Output the [X, Y] coordinate of the center of the cell containing the given text.  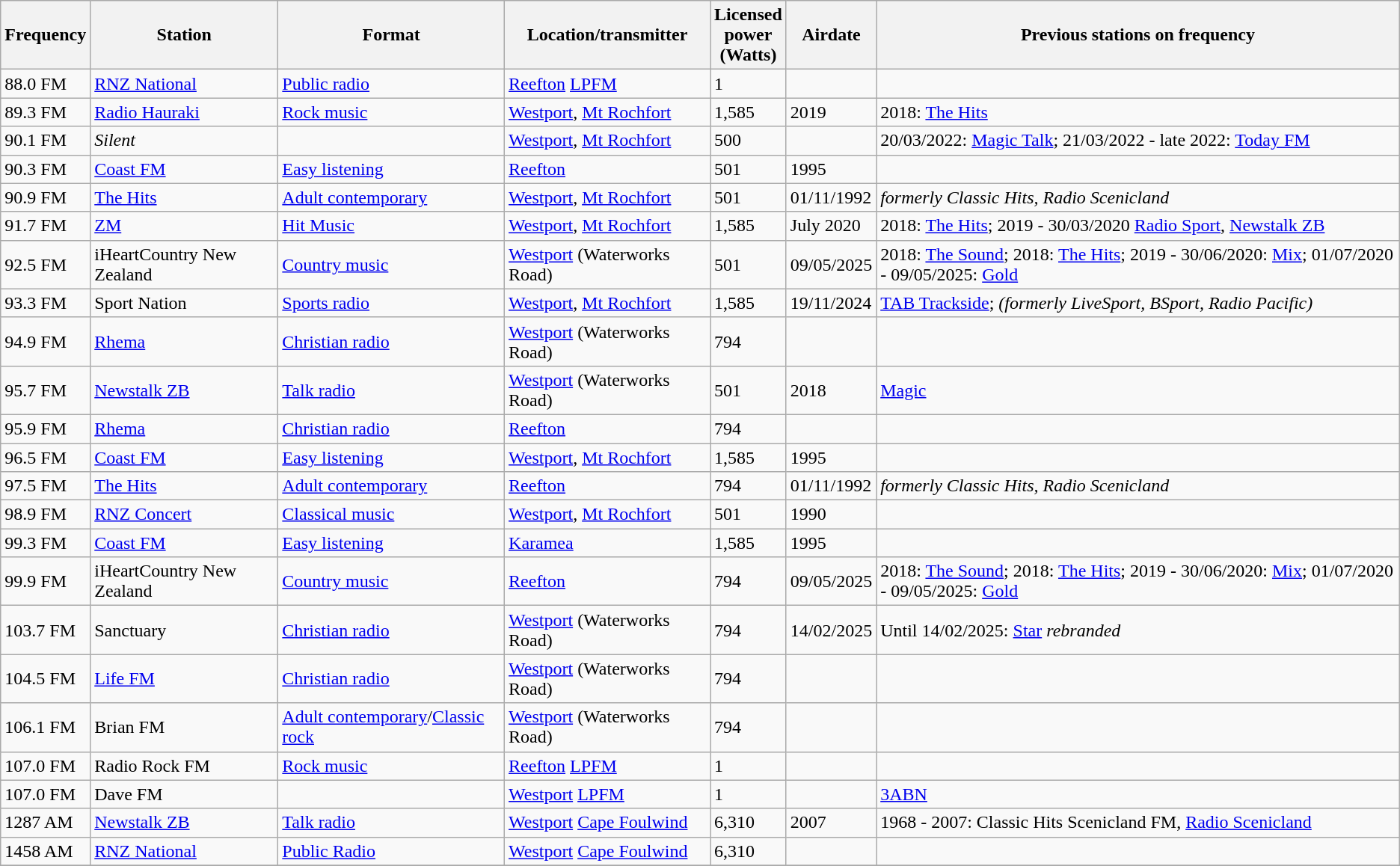
Silent [184, 141]
103.7 FM [46, 630]
20/03/2022: Magic Talk; 21/03/2022 - late 2022: Today FM [1138, 141]
Radio Rock FM [184, 766]
Karamea [607, 543]
Adult contemporary/Classic rock [392, 727]
Sport Nation [184, 303]
104.5 FM [46, 679]
500 [749, 141]
Station [184, 35]
Magic [1138, 390]
Airdate [831, 35]
July 2020 [831, 226]
TAB Trackside; (formerly LiveSport, BSport, Radio Pacific) [1138, 303]
95.9 FM [46, 429]
14/02/2025 [831, 630]
Classical music [392, 515]
Until 14/02/2025: Star rebranded [1138, 630]
88.0 FM [46, 84]
99.9 FM [46, 582]
Location/transmitter [607, 35]
Westport LPFM [607, 794]
89.3 FM [46, 112]
2018 [831, 390]
90.3 FM [46, 169]
93.3 FM [46, 303]
94.9 FM [46, 341]
98.9 FM [46, 515]
Public Radio [392, 851]
90.1 FM [46, 141]
Licensedpower(Watts) [749, 35]
Radio Hauraki [184, 112]
95.7 FM [46, 390]
1458 AM [46, 851]
1990 [831, 515]
1287 AM [46, 823]
2019 [831, 112]
Format [392, 35]
92.5 FM [46, 265]
2018: The Hits; 2019 - 30/03/2020 Radio Sport, Newstalk ZB [1138, 226]
106.1 FM [46, 727]
96.5 FM [46, 457]
Life FM [184, 679]
Dave FM [184, 794]
Sports radio [392, 303]
2007 [831, 823]
ZM [184, 226]
Public radio [392, 84]
1968 - 2007: Classic Hits Scenicland FM, Radio Scenicland [1138, 823]
RNZ Concert [184, 515]
Previous stations on frequency [1138, 35]
Brian FM [184, 727]
Frequency [46, 35]
2018: The Hits [1138, 112]
97.5 FM [46, 486]
99.3 FM [46, 543]
90.9 FM [46, 197]
3ABN [1138, 794]
Hit Music [392, 226]
Sanctuary [184, 630]
19/11/2024 [831, 303]
91.7 FM [46, 226]
